Return (X, Y) of the center of cell containing provided text 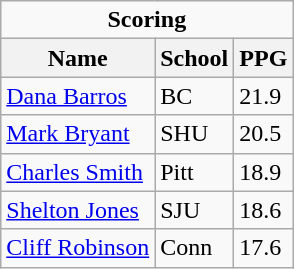
Name (78, 58)
Conn (194, 248)
17.6 (264, 248)
PPG (264, 58)
20.5 (264, 134)
SHU (194, 134)
Mark Bryant (78, 134)
SJU (194, 210)
18.9 (264, 172)
18.6 (264, 210)
Cliff Robinson (78, 248)
School (194, 58)
BC (194, 96)
Shelton Jones (78, 210)
21.9 (264, 96)
Pitt (194, 172)
Scoring (147, 20)
Dana Barros (78, 96)
Charles Smith (78, 172)
